Determine the [X, Y] coordinate at the center of the cell enclosing the given text.  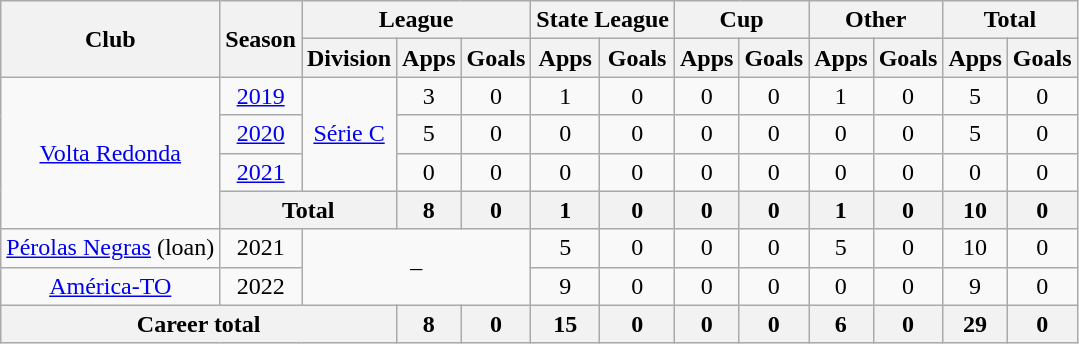
15 [566, 324]
Career total [199, 324]
2020 [261, 134]
Other [876, 20]
– [416, 267]
League [416, 20]
América-TO [110, 286]
2022 [261, 286]
Division [350, 58]
2019 [261, 96]
State League [603, 20]
Pérolas Negras (loan) [110, 248]
29 [975, 324]
Volta Redonda [110, 153]
6 [841, 324]
Cup [741, 20]
Club [110, 39]
Série C [350, 134]
3 [429, 96]
Season [261, 39]
